Search for the cell housing the specified text and yield its [X, Y] center coordinate. 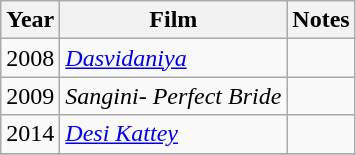
Notes [321, 20]
Year [30, 20]
Dasvidaniya [174, 58]
2009 [30, 96]
Sangini- Perfect Bride [174, 96]
Film [174, 20]
Desi Kattey [174, 134]
2008 [30, 58]
2014 [30, 134]
